Search for the cell housing the specified text and yield its (X, Y) center coordinate. 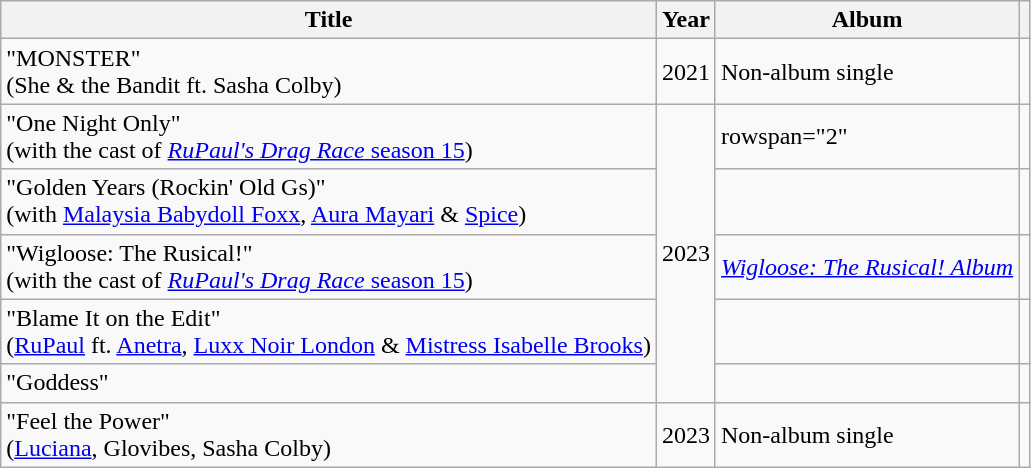
Album (866, 20)
"MONSTER"(She & the Bandit ft. Sasha Colby) (329, 72)
"Wigloose: The Rusical!"(with the cast of RuPaul's Drag Race season 15) (329, 266)
Year (686, 20)
rowspan="2" (866, 136)
Title (329, 20)
"One Night Only"(with the cast of RuPaul's Drag Race season 15) (329, 136)
"Feel the Power"(Luciana, Glovibes, Sasha Colby) (329, 434)
"Blame It on the Edit"(RuPaul ft. Anetra, Luxx Noir London & Mistress Isabelle Brooks) (329, 332)
2021 (686, 72)
"Goddess" (329, 383)
"Golden Years (Rockin' Old Gs)"(with Malaysia Babydoll Foxx, Aura Mayari & Spice) (329, 202)
Wigloose: The Rusical! Album (866, 266)
